Pinpoint the cell where the given text exists, returning its (X, Y) midpoint coordinate. 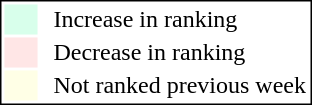
Decrease in ranking (180, 53)
Not ranked previous week (180, 85)
Increase in ranking (180, 19)
